Search for the cell housing the specified text and yield its [x, y] center coordinate. 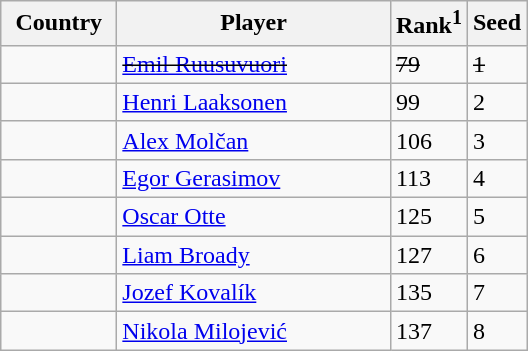
4 [496, 178]
106 [428, 140]
127 [428, 255]
Nikola Milojević [254, 331]
79 [428, 64]
6 [496, 255]
Alex Molčan [254, 140]
135 [428, 293]
8 [496, 331]
99 [428, 102]
1 [496, 64]
113 [428, 178]
Egor Gerasimov [254, 178]
137 [428, 331]
Emil Ruusuvuori [254, 64]
Liam Broady [254, 255]
Player [254, 24]
Jozef Kovalík [254, 293]
7 [496, 293]
Henri Laaksonen [254, 102]
Oscar Otte [254, 217]
Rank1 [428, 24]
125 [428, 217]
Seed [496, 24]
2 [496, 102]
Country [59, 24]
5 [496, 217]
3 [496, 140]
